Output the (X, Y) coordinate of the center of the cell containing the given text.  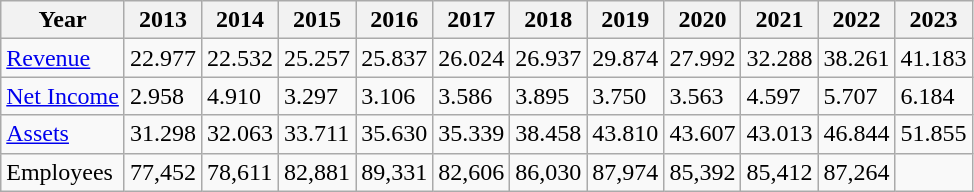
3.563 (702, 96)
31.298 (162, 134)
38.458 (548, 134)
3.106 (394, 96)
43.607 (702, 134)
85,392 (702, 172)
51.855 (934, 134)
35.339 (472, 134)
6.184 (934, 96)
43.810 (626, 134)
87,264 (856, 172)
Net Income (63, 96)
41.183 (934, 58)
2021 (780, 20)
89,331 (394, 172)
5.707 (856, 96)
Assets (63, 134)
3.297 (318, 96)
32.288 (780, 58)
22.977 (162, 58)
25.257 (318, 58)
86,030 (548, 172)
32.063 (240, 134)
26.937 (548, 58)
33.711 (318, 134)
2020 (702, 20)
46.844 (856, 134)
27.992 (702, 58)
4.910 (240, 96)
25.837 (394, 58)
Year (63, 20)
3.750 (626, 96)
2015 (318, 20)
77,452 (162, 172)
43.013 (780, 134)
29.874 (626, 58)
82,606 (472, 172)
2023 (934, 20)
2018 (548, 20)
2013 (162, 20)
Revenue (63, 58)
35.630 (394, 134)
3.586 (472, 96)
3.895 (548, 96)
Employees (63, 172)
38.261 (856, 58)
2016 (394, 20)
2017 (472, 20)
78,611 (240, 172)
85,412 (780, 172)
87,974 (626, 172)
4.597 (780, 96)
82,881 (318, 172)
22.532 (240, 58)
2019 (626, 20)
2.958 (162, 96)
26.024 (472, 58)
2014 (240, 20)
2022 (856, 20)
